From the cell containing the given text, extract its center point as [X, Y] coordinate. 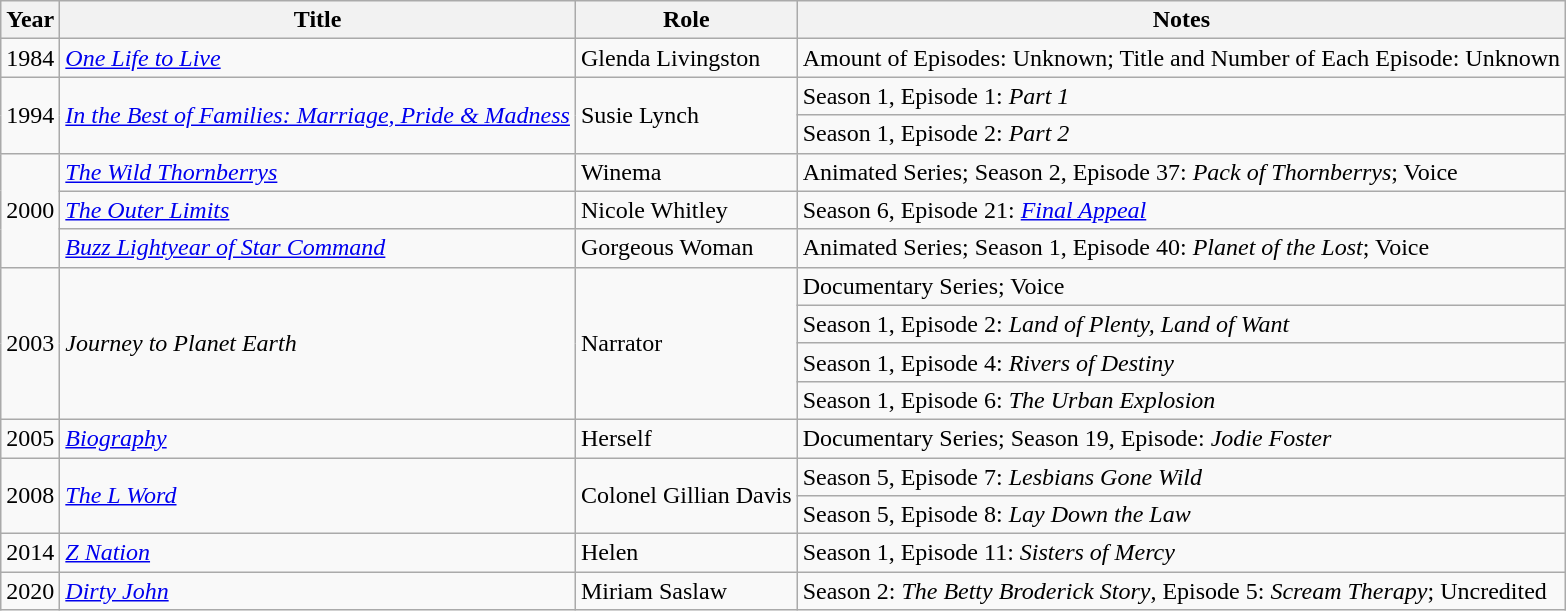
Documentary Series; Season 19, Episode: Jodie Foster [1181, 438]
2003 [30, 343]
Season 6, Episode 21: Final Appeal [1181, 210]
Season 1, Episode 6: The Urban Explosion [1181, 400]
Helen [686, 553]
Season 1, Episode 2: Land of Plenty, Land of Want [1181, 324]
In the Best of Families: Marriage, Pride & Madness [318, 115]
Amount of Episodes: Unknown; Title and Number of Each Episode: Unknown [1181, 58]
One Life to Live [318, 58]
Animated Series; Season 2, Episode 37: Pack of Thornberrys; Voice [1181, 172]
1984 [30, 58]
Season 1, Episode 1: Part 1 [1181, 96]
Season 2: The Betty Broderick Story, Episode 5: Scream Therapy; Uncredited [1181, 591]
Buzz Lightyear of Star Command [318, 248]
The L Word [318, 496]
Nicole Whitley [686, 210]
Glenda Livingston [686, 58]
2005 [30, 438]
Journey to Planet Earth [318, 343]
Year [30, 20]
2014 [30, 553]
Documentary Series; Voice [1181, 286]
2000 [30, 210]
Season 5, Episode 8: Lay Down the Law [1181, 515]
The Wild Thornberrys [318, 172]
Season 5, Episode 7: Lesbians Gone Wild [1181, 477]
Notes [1181, 20]
Susie Lynch [686, 115]
Season 1, Episode 11: Sisters of Mercy [1181, 553]
2008 [30, 496]
Gorgeous Woman [686, 248]
Biography [318, 438]
Title [318, 20]
Season 1, Episode 2: Part 2 [1181, 134]
Role [686, 20]
Herself [686, 438]
Animated Series; Season 1, Episode 40: Planet of the Lost; Voice [1181, 248]
Dirty John [318, 591]
Colonel Gillian Davis [686, 496]
1994 [30, 115]
2020 [30, 591]
Season 1, Episode 4: Rivers of Destiny [1181, 362]
Narrator [686, 343]
Miriam Saslaw [686, 591]
The Outer Limits [318, 210]
Winema [686, 172]
Z Nation [318, 553]
